Output the (X, Y) coordinate of the center of the cell containing the given text.  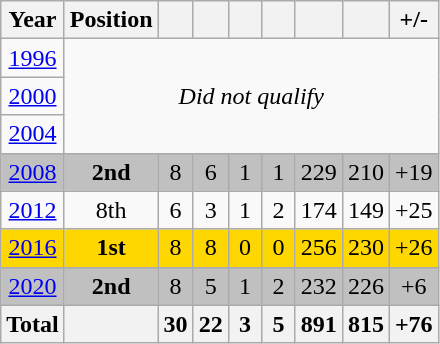
256 (318, 248)
230 (366, 248)
2012 (33, 210)
+76 (414, 324)
Did not qualify (251, 96)
2016 (33, 248)
2020 (33, 286)
1st (111, 248)
Total (33, 324)
226 (366, 286)
2000 (33, 96)
+19 (414, 172)
174 (318, 210)
2008 (33, 172)
210 (366, 172)
Year (33, 20)
30 (176, 324)
229 (318, 172)
8th (111, 210)
149 (366, 210)
1996 (33, 58)
815 (366, 324)
22 (210, 324)
Position (111, 20)
+25 (414, 210)
+26 (414, 248)
891 (318, 324)
2004 (33, 134)
+/- (414, 20)
+6 (414, 286)
232 (318, 286)
